Provide the (X, Y) coordinate of the cell's center where the given text is located.  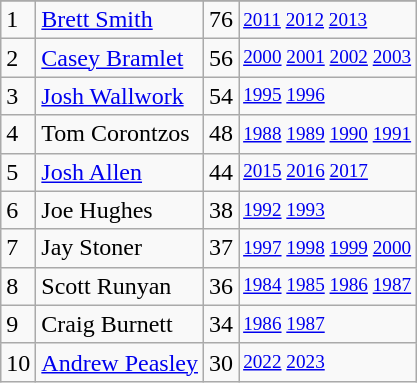
7 (18, 248)
1986 1987 (328, 324)
1 (18, 20)
76 (222, 20)
2015 2016 2017 (328, 172)
Jay Stoner (120, 248)
9 (18, 324)
38 (222, 210)
34 (222, 324)
2022 2023 (328, 362)
44 (222, 172)
2000 2001 2002 2003 (328, 58)
6 (18, 210)
36 (222, 286)
1984 1985 1986 1987 (328, 286)
Scott Runyan (120, 286)
8 (18, 286)
3 (18, 96)
4 (18, 134)
Craig Burnett (120, 324)
Brett Smith (120, 20)
2011 2012 2013 (328, 20)
1997 1998 1999 2000 (328, 248)
1992 1993 (328, 210)
5 (18, 172)
Andrew Peasley (120, 362)
37 (222, 248)
Casey Bramlet (120, 58)
1995 1996 (328, 96)
10 (18, 362)
48 (222, 134)
54 (222, 96)
56 (222, 58)
Tom Corontzos (120, 134)
30 (222, 362)
Joe Hughes (120, 210)
1988 1989 1990 1991 (328, 134)
2 (18, 58)
Josh Allen (120, 172)
Josh Wallwork (120, 96)
